Provide the (X, Y) coordinate of the cell's center where the given text is located.  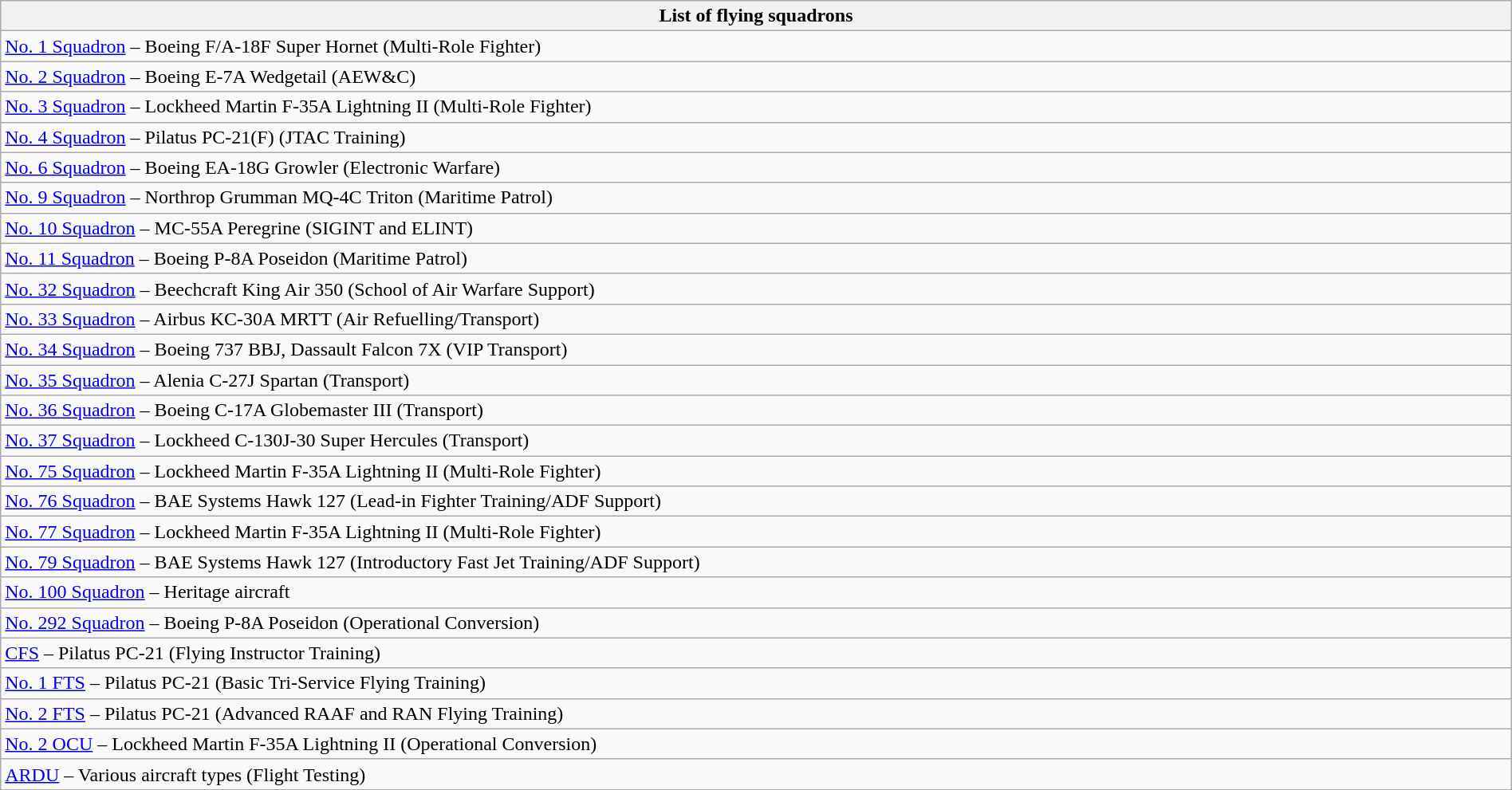
CFS – Pilatus PC-21 (Flying Instructor Training) (756, 653)
No. 79 Squadron – BAE Systems Hawk 127 (Introductory Fast Jet Training/ADF Support) (756, 562)
No. 37 Squadron – Lockheed C-130J-30 Super Hercules (Transport) (756, 441)
No. 77 Squadron – Lockheed Martin F-35A Lightning II (Multi-Role Fighter) (756, 532)
No. 10 Squadron – MC-55A Peregrine (SIGINT and ELINT) (756, 228)
No. 2 OCU – Lockheed Martin F-35A Lightning II (Operational Conversion) (756, 744)
No. 36 Squadron – Boeing C-17A Globemaster III (Transport) (756, 411)
No. 33 Squadron – Airbus KC-30A MRTT (Air Refuelling/Transport) (756, 319)
No. 6 Squadron – Boeing EA-18G Growler (Electronic Warfare) (756, 167)
No. 2 Squadron – Boeing E-7A Wedgetail (AEW&C) (756, 77)
ARDU – Various aircraft types (Flight Testing) (756, 774)
List of flying squadrons (756, 16)
No. 76 Squadron – BAE Systems Hawk 127 (Lead-in Fighter Training/ADF Support) (756, 501)
No. 34 Squadron – Boeing 737 BBJ, Dassault Falcon 7X (VIP Transport) (756, 349)
No. 292 Squadron – Boeing P-8A Poseidon (Operational Conversion) (756, 623)
No. 1 FTS – Pilatus PC-21 (Basic Tri-Service Flying Training) (756, 683)
No. 32 Squadron – Beechcraft King Air 350 (School of Air Warfare Support) (756, 289)
No. 3 Squadron – Lockheed Martin F-35A Lightning II (Multi-Role Fighter) (756, 107)
No. 75 Squadron – Lockheed Martin F-35A Lightning II (Multi-Role Fighter) (756, 471)
No. 1 Squadron – Boeing F/A-18F Super Hornet (Multi-Role Fighter) (756, 46)
No. 4 Squadron – Pilatus PC-21(F) (JTAC Training) (756, 137)
No. 11 Squadron – Boeing P-8A Poseidon (Maritime Patrol) (756, 258)
No. 100 Squadron – Heritage aircraft (756, 592)
No. 35 Squadron – Alenia C-27J Spartan (Transport) (756, 380)
No. 2 FTS – Pilatus PC-21 (Advanced RAAF and RAN Flying Training) (756, 713)
No. 9 Squadron – Northrop Grumman MQ-4C Triton (Maritime Patrol) (756, 198)
